For the text-containing cell, return its midpoint in [X, Y] coordinate format. 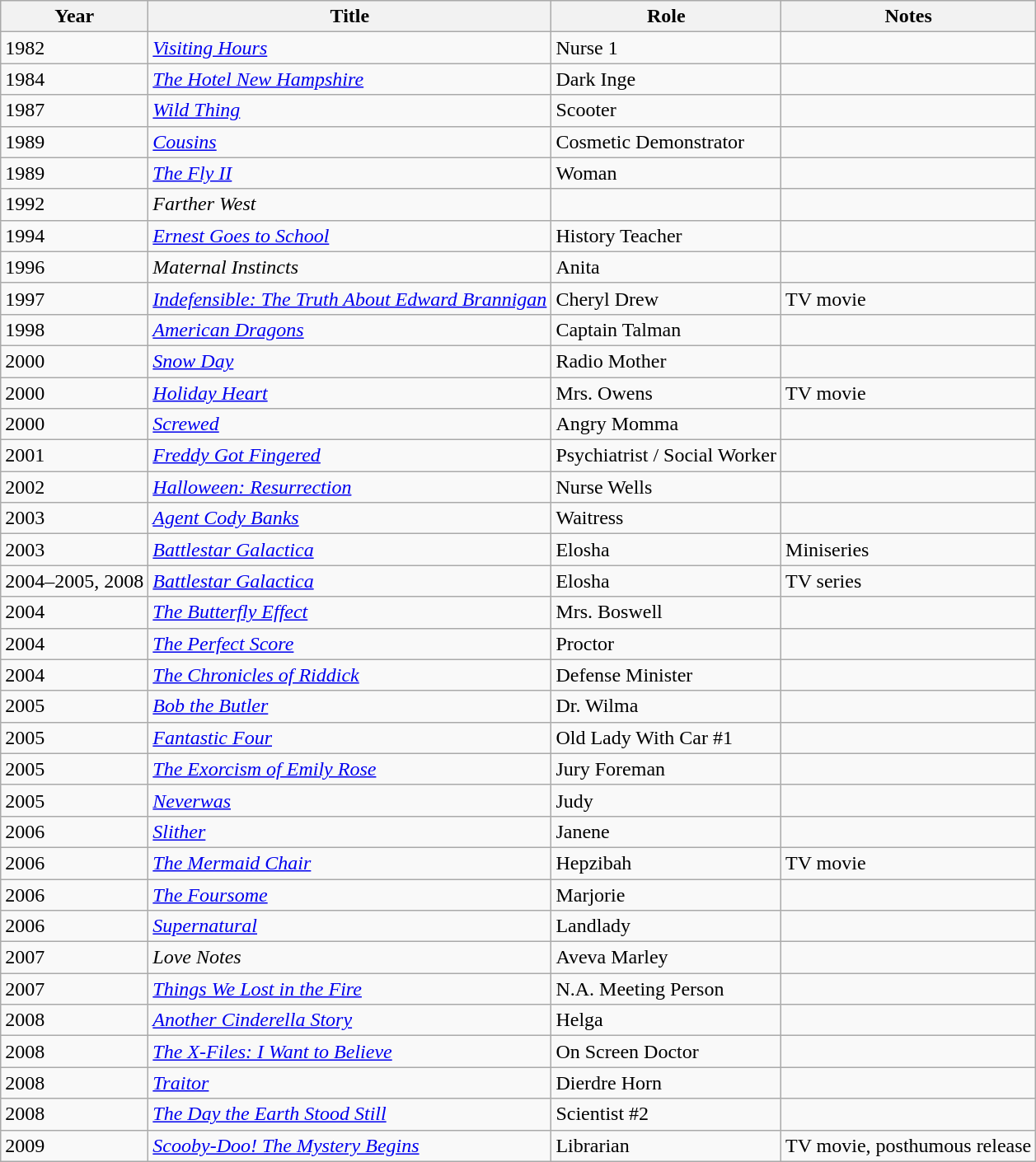
Cheryl Drew [666, 298]
Radio Mother [666, 361]
The Day the Earth Stood Still [349, 1114]
The X-Files: I Want to Believe [349, 1052]
Scooter [666, 110]
The Perfect Score [349, 644]
The Exorcism of Emily Rose [349, 769]
Jury Foreman [666, 769]
Freddy Got Fingered [349, 456]
The Mermaid Chair [349, 863]
Woman [666, 173]
N.A. Meeting Person [666, 989]
The Fly II [349, 173]
Nurse 1 [666, 48]
Janene [666, 832]
Cosmetic Demonstrator [666, 142]
Fantastic Four [349, 738]
Aveva Marley [666, 958]
Waitress [666, 518]
TV movie, posthumous release [908, 1146]
Notes [908, 16]
Role [666, 16]
Holiday Heart [349, 393]
TV series [908, 581]
Nurse Wells [666, 487]
Maternal Instincts [349, 267]
Mrs. Owens [666, 393]
Things We Lost in the Fire [349, 989]
Another Cinderella Story [349, 1020]
Psychiatrist / Social Worker [666, 456]
Librarian [666, 1146]
Farther West [349, 204]
Title [349, 16]
Scooby-Doo! The Mystery Begins [349, 1146]
1982 [74, 48]
Screwed [349, 424]
Traitor [349, 1083]
Cousins [349, 142]
The Chronicles of Riddick [349, 675]
1998 [74, 330]
History Teacher [666, 236]
Miniseries [908, 550]
Dierdre Horn [666, 1083]
Captain Talman [666, 330]
Helga [666, 1020]
Supernatural [349, 926]
Visiting Hours [349, 48]
1994 [74, 236]
Dark Inge [666, 79]
The Butterfly Effect [349, 612]
Anita [666, 267]
Agent Cody Banks [349, 518]
Year [74, 16]
Neverwas [349, 800]
2001 [74, 456]
Judy [666, 800]
2002 [74, 487]
1997 [74, 298]
Landlady [666, 926]
2004–2005, 2008 [74, 581]
Dr. Wilma [666, 706]
Ernest Goes to School [349, 236]
Marjorie [666, 894]
1987 [74, 110]
Hepzibah [666, 863]
Defense Minister [666, 675]
Old Lady With Car #1 [666, 738]
American Dragons [349, 330]
Indefensible: The Truth About Edward Brannigan [349, 298]
Slither [349, 832]
1984 [74, 79]
Wild Thing [349, 110]
Bob the Butler [349, 706]
Love Notes [349, 958]
Mrs. Boswell [666, 612]
Halloween: Resurrection [349, 487]
Scientist #2 [666, 1114]
The Hotel New Hampshire [349, 79]
Snow Day [349, 361]
Angry Momma [666, 424]
1996 [74, 267]
The Foursome [349, 894]
2009 [74, 1146]
Proctor [666, 644]
1992 [74, 204]
On Screen Doctor [666, 1052]
